Return the [X, Y] coordinate for the center point of the cell that contains the specified text.  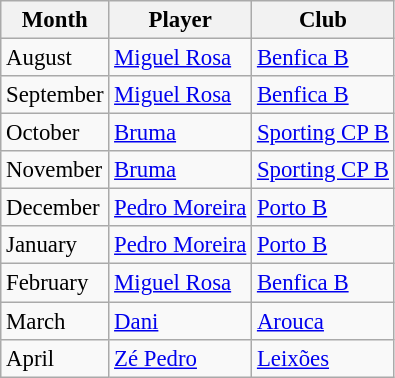
Arouca [324, 321]
November [55, 170]
Player [180, 20]
Club [324, 20]
Zé Pedro [180, 358]
December [55, 208]
Month [55, 20]
August [55, 58]
Dani [180, 321]
October [55, 133]
March [55, 321]
April [55, 358]
January [55, 245]
Leixões [324, 358]
September [55, 95]
February [55, 283]
